Find where the given text appears and provide that cell's center as (x, y) coordinate. 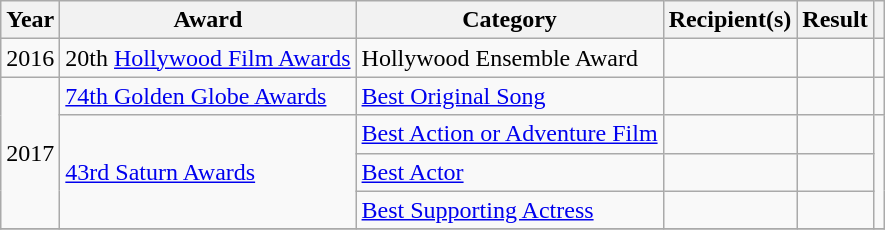
Award (208, 20)
Recipient(s) (730, 20)
2016 (30, 58)
Year (30, 20)
Best Supporting Actress (510, 210)
Hollywood Ensemble Award (510, 58)
74th Golden Globe Awards (208, 96)
Result (835, 20)
Best Actor (510, 172)
Best Original Song (510, 96)
43rd Saturn Awards (208, 172)
Best Action or Adventure Film (510, 134)
2017 (30, 153)
Category (510, 20)
20th Hollywood Film Awards (208, 58)
